Output the [x, y] coordinate of the center of the cell containing the given text.  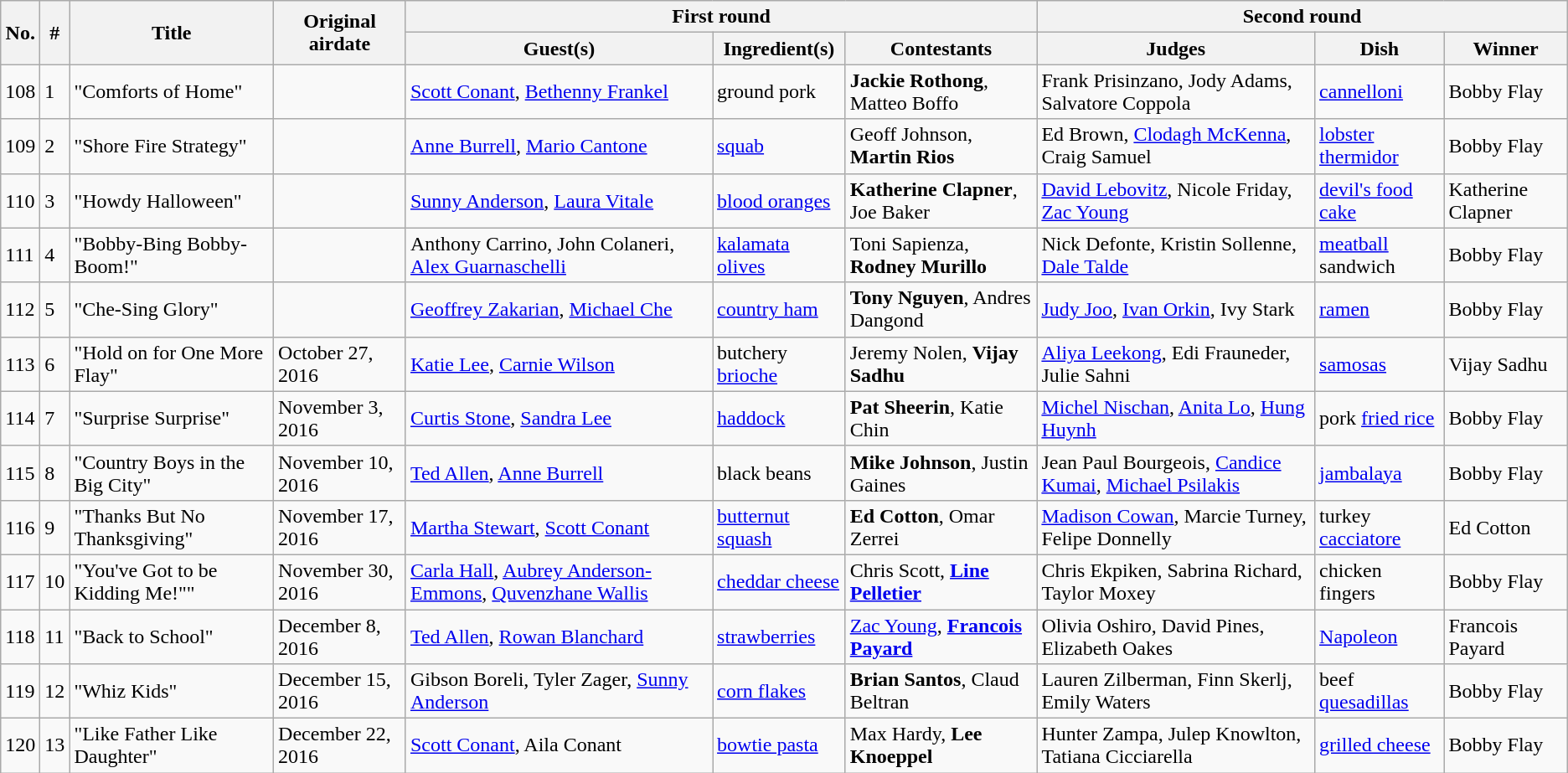
cheddar cheese [779, 581]
black beans [779, 472]
blood oranges [779, 201]
October 27, 2016 [340, 363]
Brian Santos, Claud Beltran [941, 692]
Sunny Anderson, Laura Vitale [559, 201]
Gibson Boreli, Tyler Zager, Sunny Anderson [559, 692]
butternut squash [779, 528]
Max Hardy, Lee Knoeppel [941, 745]
Judges [1176, 49]
November 30, 2016 [340, 581]
No. [20, 33]
grilled cheese [1380, 745]
118 [20, 636]
Hunter Zampa, Julep Knowlton, Tatiana Cicciarella [1176, 745]
Dish [1380, 49]
"Hold on for One More Flay" [172, 363]
4 [55, 255]
Katie Lee, Carnie Wilson [559, 363]
samosas [1380, 363]
beef quesadillas [1380, 692]
turkey cacciatore [1380, 528]
squab [779, 146]
115 [20, 472]
"Back to School" [172, 636]
Carla Hall, Aubrey Anderson-Emmons, Quvenzhane Wallis [559, 581]
120 [20, 745]
butchery brioche [779, 363]
jambalaya [1380, 472]
"Whiz Kids" [172, 692]
6 [55, 363]
chicken fingers [1380, 581]
108 [20, 92]
"Bobby-Bing Bobby-Boom!" [172, 255]
November 17, 2016 [340, 528]
112 [20, 310]
"Comforts of Home" [172, 92]
Nick Defonte, Kristin Sollenne, Dale Talde [1176, 255]
3 [55, 201]
devil's food cake [1380, 201]
pork fried rice [1380, 419]
Geoff Johnson, Martin Rios [941, 146]
Katherine Clapner [1506, 201]
114 [20, 419]
Francois Payard [1506, 636]
Olivia Oshiro, David Pines, Elizabeth Oakes [1176, 636]
strawberries [779, 636]
Katherine Clapner, Joe Baker [941, 201]
lobster thermidor [1380, 146]
11 [55, 636]
Ed Brown, Clodagh McKenna, Craig Samuel [1176, 146]
Martha Stewart, Scott Conant [559, 528]
"Thanks But No Thanksgiving" [172, 528]
"Like Father Like Daughter" [172, 745]
Tony Nguyen, Andres Dangond [941, 310]
Jackie Rothong, Matteo Boffo [941, 92]
Mike Johnson, Justin Gaines [941, 472]
Curtis Stone, Sandra Lee [559, 419]
corn flakes [779, 692]
110 [20, 201]
Napoleon [1380, 636]
December 8, 2016 [340, 636]
Chris Ekpiken, Sabrina Richard, Taylor Moxey [1176, 581]
Guest(s) [559, 49]
Jeremy Nolen, Vijay Sadhu [941, 363]
"Howdy Halloween" [172, 201]
Anne Burrell, Mario Cantone [559, 146]
113 [20, 363]
5 [55, 310]
Toni Sapienza, Rodney Murillo [941, 255]
First round [720, 17]
Anthony Carrino, John Colaneri, Alex Guarnaschelli [559, 255]
Frank Prisinzano, Jody Adams, Salvatore Coppola [1176, 92]
ground pork [779, 92]
Scott Conant, Aila Conant [559, 745]
country ham [779, 310]
Scott Conant, Bethenny Frankel [559, 92]
"Country Boys in the Big City" [172, 472]
David Lebovitz, Nicole Friday, Zac Young [1176, 201]
13 [55, 745]
109 [20, 146]
haddock [779, 419]
Michel Nischan, Anita Lo, Hung Huynh [1176, 419]
Ed Cotton [1506, 528]
Judy Joo, Ivan Orkin, Ivy Stark [1176, 310]
Contestants [941, 49]
Lauren Zilberman, Finn Skerlj, Emily Waters [1176, 692]
"Che-Sing Glory" [172, 310]
Second round [1302, 17]
Ingredient(s) [779, 49]
kalamata olives [779, 255]
Zac Young, Francois Payard [941, 636]
Jean Paul Bourgeois, Candice Kumai, Michael Psilakis [1176, 472]
Aliya Leekong, Edi Frauneder, Julie Sahni [1176, 363]
12 [55, 692]
7 [55, 419]
8 [55, 472]
"Surprise Surprise" [172, 419]
"Shore Fire Strategy" [172, 146]
November 3, 2016 [340, 419]
10 [55, 581]
111 [20, 255]
meatball sandwich [1380, 255]
Ted Allen, Rowan Blanchard [559, 636]
Madison Cowan, Marcie Turney, Felipe Donnelly [1176, 528]
cannelloni [1380, 92]
Winner [1506, 49]
Geoffrey Zakarian, Michael Che [559, 310]
9 [55, 528]
119 [20, 692]
# [55, 33]
Ed Cotton, Omar Zerrei [941, 528]
Title [172, 33]
November 10, 2016 [340, 472]
bowtie pasta [779, 745]
Pat Sheerin, Katie Chin [941, 419]
"You've Got to be Kidding Me!"" [172, 581]
Ted Allen, Anne Burrell [559, 472]
Vijay Sadhu [1506, 363]
Chris Scott, Line Pelletier [941, 581]
December 15, 2016 [340, 692]
2 [55, 146]
117 [20, 581]
Original airdate [340, 33]
116 [20, 528]
1 [55, 92]
December 22, 2016 [340, 745]
ramen [1380, 310]
